For the text-containing cell, return its midpoint in [X, Y] coordinate format. 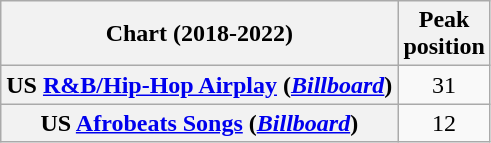
Chart (2018-2022) [200, 34]
US Afrobeats Songs (Billboard) [200, 123]
12 [444, 123]
US R&B/Hip-Hop Airplay (Billboard) [200, 85]
31 [444, 85]
Peak position [444, 34]
